Locate the cell with the specified text and output its (X, Y) center coordinate. 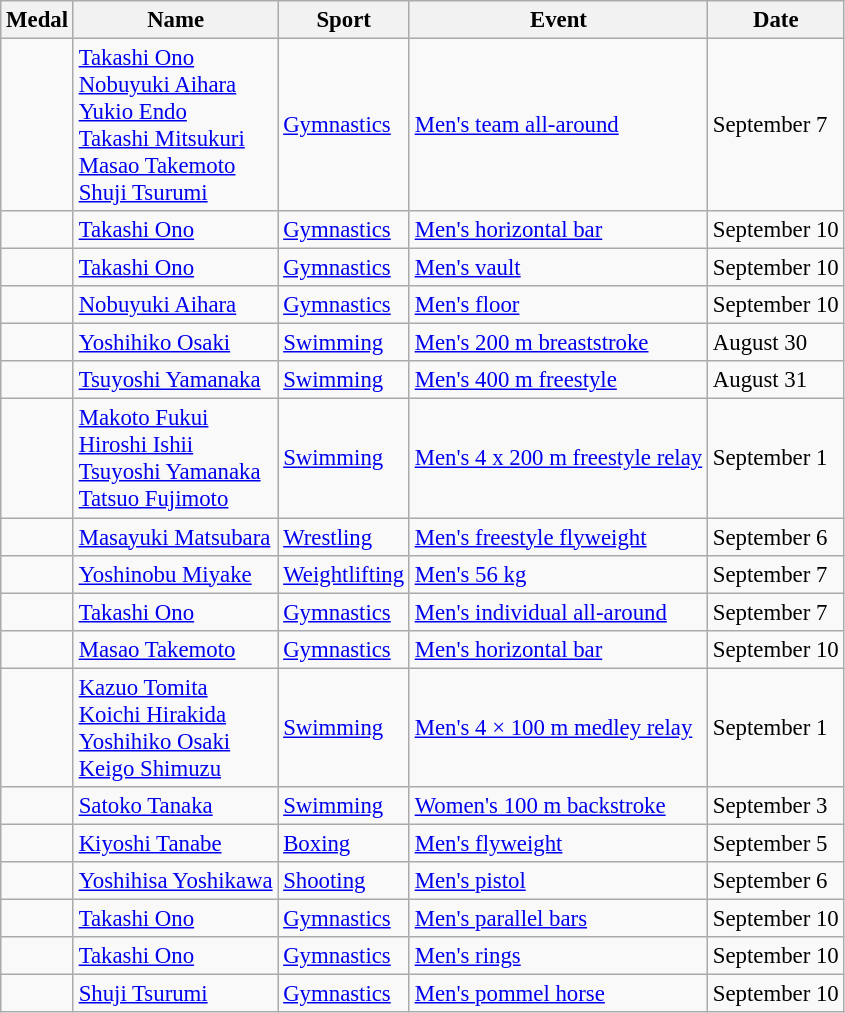
Yoshinobu Miyake (176, 574)
Makoto FukuiHiroshi IshiiTsuyoshi YamanakaTatsuo Fujimoto (176, 458)
September 5 (776, 843)
Tsuyoshi Yamanaka (176, 381)
August 31 (776, 381)
Shuji Tsurumi (176, 994)
Date (776, 20)
Satoko Tanaka (176, 806)
Men's individual all-around (558, 612)
Men's floor (558, 305)
August 30 (776, 343)
Men's 4 × 100 m medley relay (558, 728)
Men's parallel bars (558, 918)
Masayuki Matsubara (176, 537)
Kiyoshi Tanabe (176, 843)
Men's 4 x 200 m freestyle relay (558, 458)
Men's vault (558, 268)
Name (176, 20)
Women's 100 m backstroke (558, 806)
Event (558, 20)
Men's 200 m breaststroke (558, 343)
Medal (38, 20)
Men's 56 kg (558, 574)
Nobuyuki Aihara (176, 305)
Men's pommel horse (558, 994)
Yoshihisa Yoshikawa (176, 881)
Boxing (344, 843)
Weightlifting (344, 574)
September 3 (776, 806)
Men's pistol (558, 881)
Kazuo TomitaKoichi HirakidaYoshihiko OsakiKeigo Shimuzu (176, 728)
Men's 400 m freestyle (558, 381)
Men's rings (558, 956)
Masao Takemoto (176, 649)
Shooting (344, 881)
Wrestling (344, 537)
Men's team all-around (558, 126)
Men's freestyle flyweight (558, 537)
Sport (344, 20)
Takashi OnoNobuyuki AiharaYukio EndoTakashi MitsukuriMasao TakemotoShuji Tsurumi (176, 126)
Yoshihiko Osaki (176, 343)
Men's flyweight (558, 843)
